Return the (x, y) coordinate for the center point of the cell that contains the specified text.  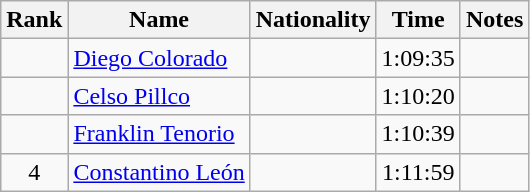
Name (159, 20)
Time (418, 20)
1:10:39 (418, 134)
Celso Pillco (159, 96)
1:09:35 (418, 58)
4 (34, 172)
1:10:20 (418, 96)
1:11:59 (418, 172)
Constantino León (159, 172)
Franklin Tenorio (159, 134)
Nationality (313, 20)
Diego Colorado (159, 58)
Notes (494, 20)
Rank (34, 20)
